Extract the [X, Y] coordinate from the center of the cell holding the provided text.  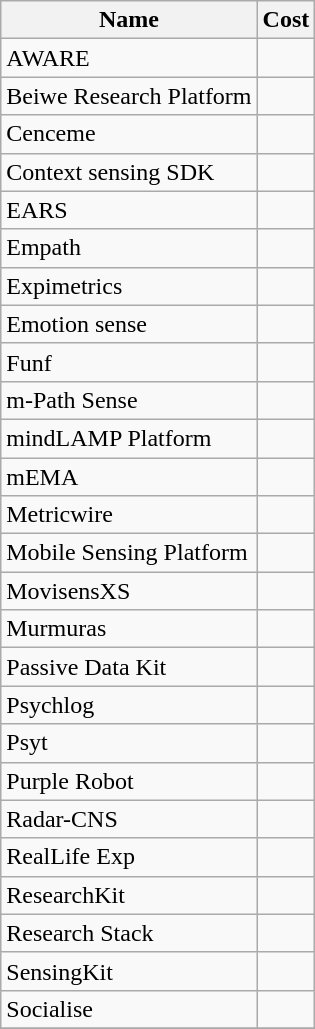
m-Path Sense [129, 400]
Cenceme [129, 134]
Context sensing SDK [129, 172]
Murmuras [129, 629]
RealLife Exp [129, 857]
MovisensXS [129, 591]
SensingKit [129, 971]
Name [129, 20]
Psyt [129, 743]
Cost [286, 20]
Funf [129, 362]
Passive Data Kit [129, 667]
Socialise [129, 1009]
Empath [129, 248]
mindLAMP Platform [129, 438]
AWARE [129, 58]
Psychlog [129, 705]
Expimetrics [129, 286]
mEMA [129, 477]
EARS [129, 210]
Radar-CNS [129, 819]
Purple Robot [129, 781]
Emotion sense [129, 324]
Research Stack [129, 933]
Metricwire [129, 515]
Beiwe Research Platform [129, 96]
Mobile Sensing Platform [129, 553]
ResearchKit [129, 895]
